Detect which cell encompasses the target text, then output its (x, y) center coordinate. 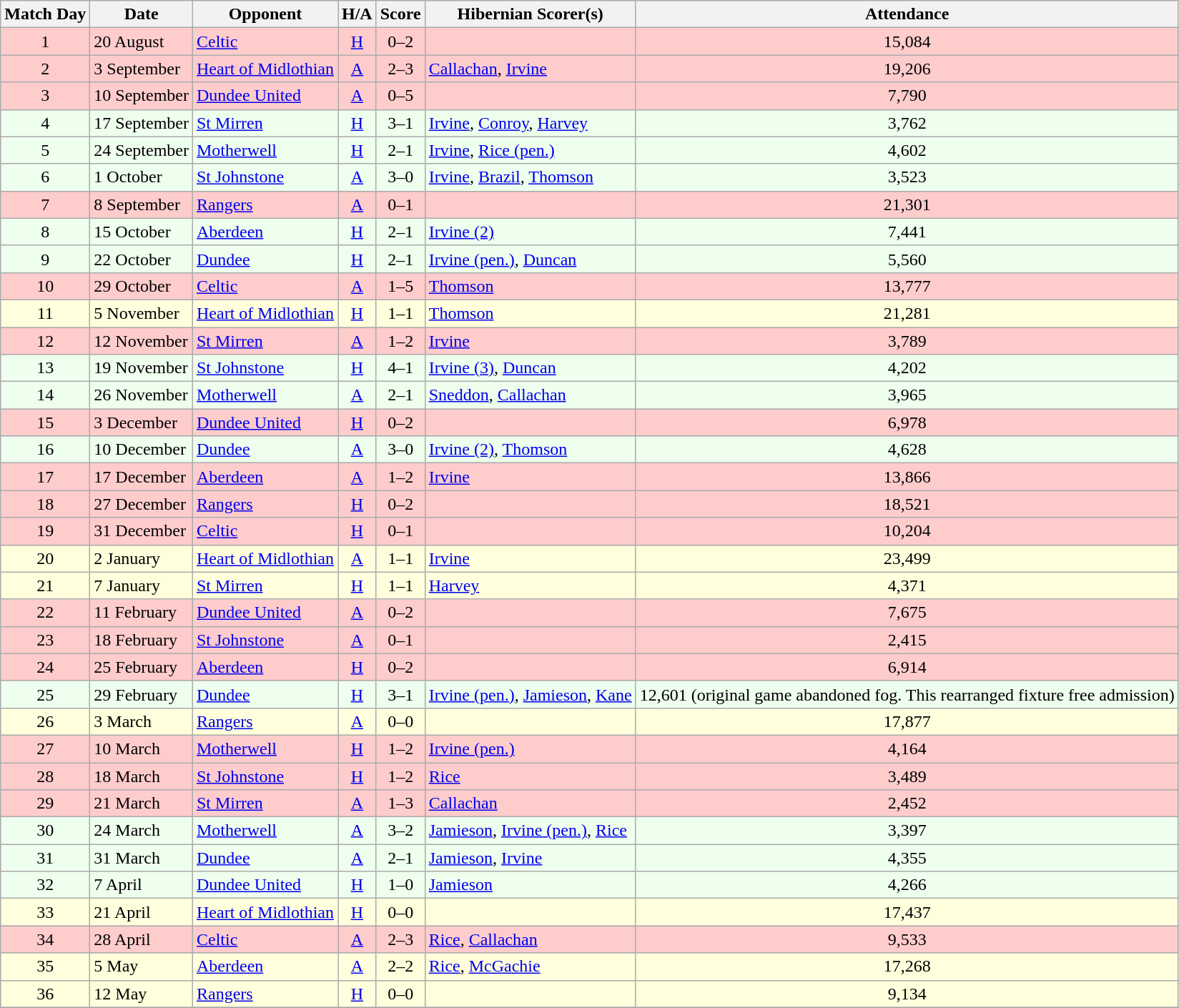
Irvine, Rice (pen.) (531, 150)
10 December (142, 450)
31 (46, 858)
8 September (142, 204)
17,437 (907, 912)
3,762 (907, 123)
13 (46, 368)
21,281 (907, 313)
15 (46, 423)
21 March (142, 804)
4–1 (400, 368)
19,206 (907, 69)
13,866 (907, 477)
24 March (142, 831)
Score (400, 14)
10,204 (907, 531)
12,601 (original game abandoned fog. This rearranged fixture free admission) (907, 694)
19 November (142, 368)
15,084 (907, 41)
6,978 (907, 423)
4,602 (907, 150)
34 (46, 939)
7 (46, 204)
16 (46, 450)
3,965 (907, 395)
Irvine (2), Thomson (531, 450)
H/A (357, 14)
25 (46, 694)
3,789 (907, 341)
13,777 (907, 286)
8 (46, 232)
4,371 (907, 585)
Irvine (2) (531, 232)
9,533 (907, 939)
5 May (142, 967)
4 (46, 123)
19 (46, 531)
12 May (142, 994)
21 April (142, 912)
3 March (142, 721)
Irvine (pen.) (531, 748)
1–3 (400, 804)
17,877 (907, 721)
18,521 (907, 504)
28 (46, 776)
Irvine (pen.), Jamieson, Kane (531, 694)
12 (46, 341)
0–5 (400, 96)
12 November (142, 341)
22 October (142, 259)
4,202 (907, 368)
22 (46, 613)
26 November (142, 395)
2 (46, 69)
Match Day (46, 14)
28 April (142, 939)
24 September (142, 150)
Rice (531, 776)
32 (46, 885)
7,441 (907, 232)
Rice, Callachan (531, 939)
35 (46, 967)
17 (46, 477)
1–0 (400, 885)
23,499 (907, 558)
14 (46, 395)
9 (46, 259)
7,790 (907, 96)
4,164 (907, 748)
7 January (142, 585)
Harvey (531, 585)
Sneddon, Callachan (531, 395)
31 March (142, 858)
Jamieson (531, 885)
Irvine, Brazil, Thomson (531, 177)
3,489 (907, 776)
Jamieson, Irvine (pen.), Rice (531, 831)
Attendance (907, 14)
Callachan, Irvine (531, 69)
21,301 (907, 204)
3 December (142, 423)
17 December (142, 477)
1 (46, 41)
Opponent (265, 14)
36 (46, 994)
1 October (142, 177)
5 (46, 150)
Callachan (531, 804)
9,134 (907, 994)
1–5 (400, 286)
Date (142, 14)
18 (46, 504)
31 December (142, 531)
7 April (142, 885)
6,914 (907, 667)
26 (46, 721)
30 (46, 831)
23 (46, 640)
29 October (142, 286)
4,628 (907, 450)
10 (46, 286)
21 (46, 585)
29 (46, 804)
6 (46, 177)
27 (46, 748)
25 February (142, 667)
27 December (142, 504)
3,523 (907, 177)
3,397 (907, 831)
10 September (142, 96)
4,266 (907, 885)
20 (46, 558)
18 February (142, 640)
10 March (142, 748)
5,560 (907, 259)
3–2 (400, 831)
2 January (142, 558)
3 September (142, 69)
24 (46, 667)
15 October (142, 232)
11 February (142, 613)
29 February (142, 694)
7,675 (907, 613)
Hibernian Scorer(s) (531, 14)
4,355 (907, 858)
3 (46, 96)
2,415 (907, 640)
17 September (142, 123)
17,268 (907, 967)
Irvine, Conroy, Harvey (531, 123)
33 (46, 912)
20 August (142, 41)
2,452 (907, 804)
Jamieson, Irvine (531, 858)
18 March (142, 776)
2–2 (400, 967)
Irvine (3), Duncan (531, 368)
11 (46, 313)
Rice, McGachie (531, 967)
5 November (142, 313)
Irvine (pen.), Duncan (531, 259)
